Identify which cell holds the provided text, then report its (X, Y) central coordinate. 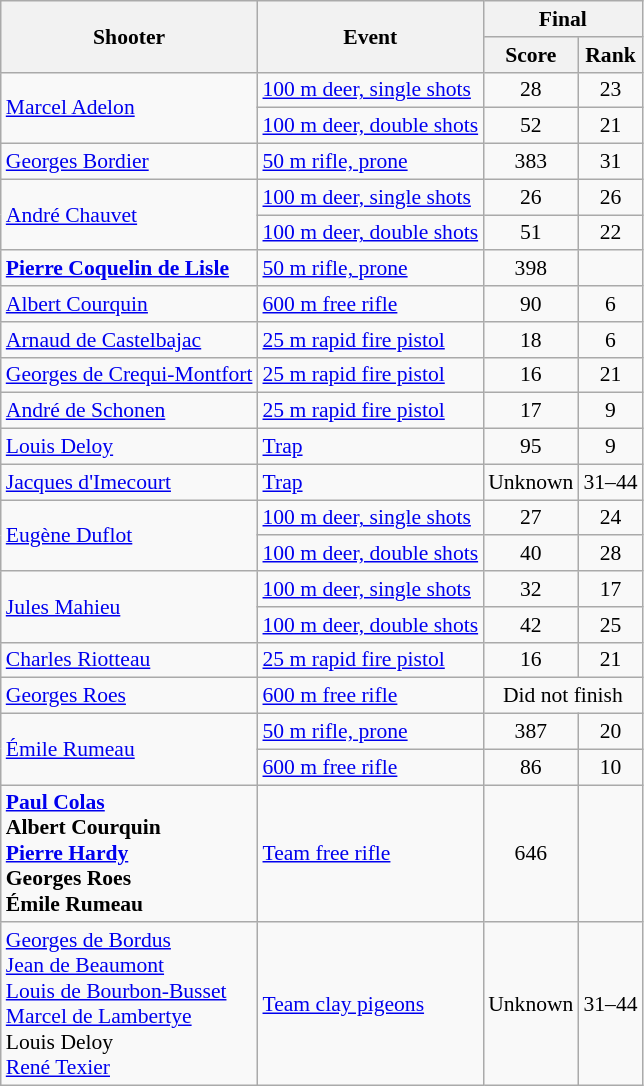
398 (530, 269)
40 (530, 554)
10 (610, 767)
Team free rifle (370, 854)
Paul Colas Albert Courquin Pierre Hardy Georges Roes Émile Rumeau (130, 854)
Georges Bordier (130, 162)
Eugène Duflot (130, 536)
90 (530, 304)
387 (530, 732)
86 (530, 767)
Louis Deloy (130, 447)
52 (530, 126)
Did not finish (562, 696)
23 (610, 90)
31 (610, 162)
Charles Riotteau (130, 660)
25 (610, 625)
42 (530, 625)
Georges de Crequi-Montfort (130, 375)
27 (530, 518)
51 (530, 233)
Final (562, 19)
Score (530, 55)
Arnaud de Castelbajac (130, 340)
Albert Courquin (130, 304)
Jules Mahieu (130, 606)
32 (530, 589)
Shooter (130, 36)
20 (610, 732)
Pierre Coquelin de Lisle (130, 269)
Event (370, 36)
18 (530, 340)
André Chauvet (130, 214)
24 (610, 518)
Georges de Bordus Jean de Beaumont Louis de Bourbon-Busset Marcel de Lambertye Louis Deloy René Texier (130, 1004)
Georges Roes (130, 696)
Émile Rumeau (130, 750)
Jacques d'Imecourt (130, 482)
Rank (610, 55)
Team clay pigeons (370, 1004)
95 (530, 447)
André de Schonen (130, 411)
383 (530, 162)
Marcel Adelon (130, 108)
646 (530, 854)
22 (610, 233)
